Output the (X, Y) coordinate of the center of the cell containing the given text.  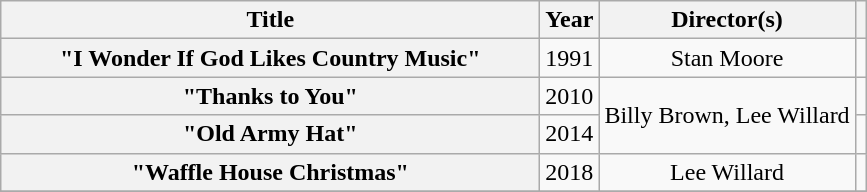
Title (270, 20)
Year (570, 20)
"I Wonder If God Likes Country Music" (270, 58)
Billy Brown, Lee Willard (727, 115)
Stan Moore (727, 58)
1991 (570, 58)
2014 (570, 134)
"Waffle House Christmas" (270, 172)
2010 (570, 96)
"Thanks to You" (270, 96)
Lee Willard (727, 172)
"Old Army Hat" (270, 134)
Director(s) (727, 20)
2018 (570, 172)
